Provide the [x, y] coordinate of the cell's center where the given text is located.  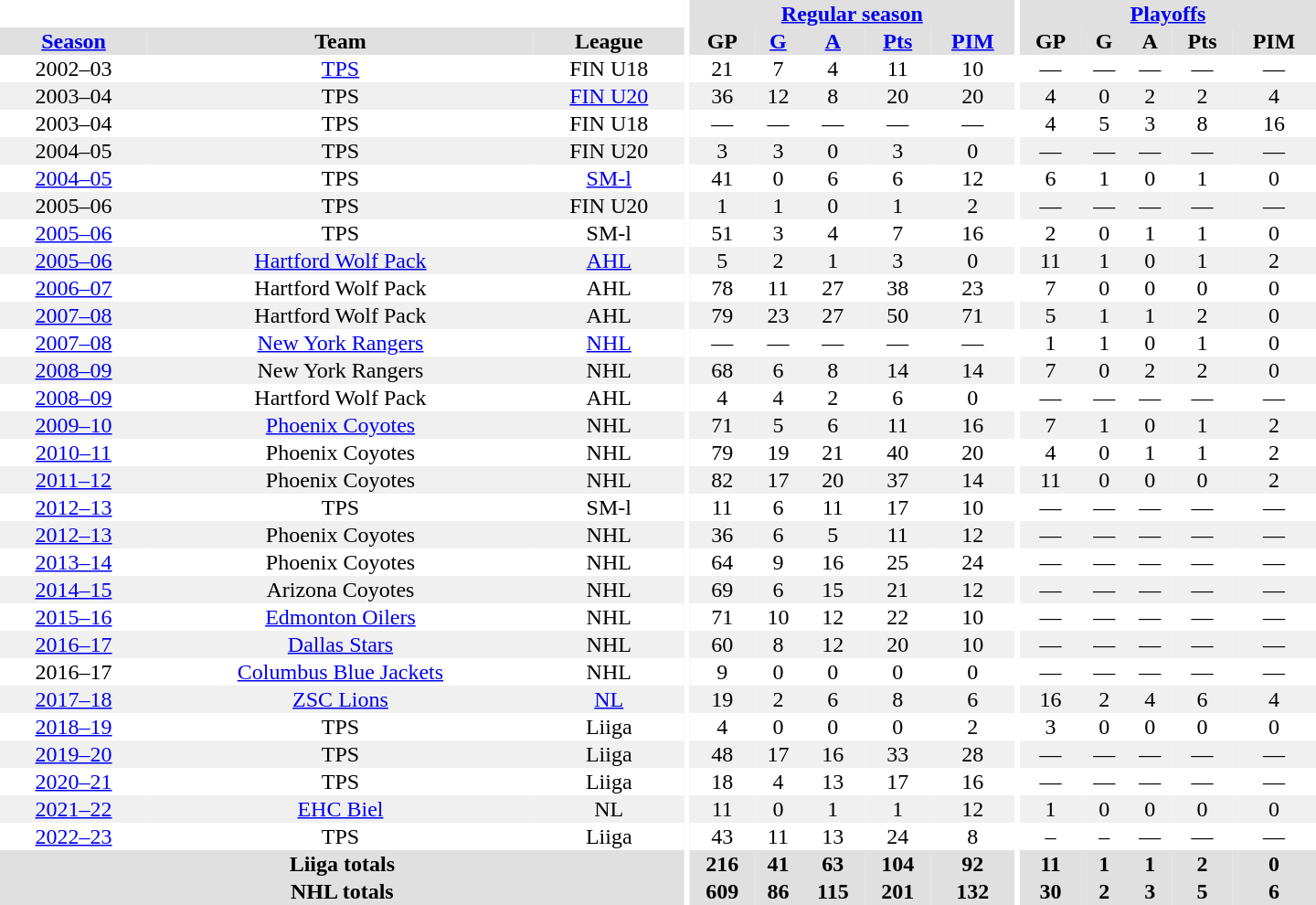
86 [778, 891]
30 [1051, 891]
132 [972, 891]
Liiga totals [342, 864]
104 [897, 864]
92 [972, 864]
2014–15 [73, 590]
115 [833, 891]
216 [722, 864]
2011–12 [73, 480]
15 [833, 590]
EHC Biel [340, 809]
69 [722, 590]
48 [722, 754]
Season [73, 41]
25 [897, 562]
38 [897, 288]
2017–18 [73, 699]
Team [340, 41]
43 [722, 836]
68 [722, 370]
33 [897, 754]
2019–20 [73, 754]
Dallas Stars [340, 644]
2022–23 [73, 836]
78 [722, 288]
2018–19 [73, 727]
51 [722, 233]
ZSC Lions [340, 699]
2020–21 [73, 782]
2006–07 [73, 288]
2009–10 [73, 425]
2010–11 [73, 452]
Playoffs [1168, 14]
201 [897, 891]
2002–03 [73, 69]
2021–22 [73, 809]
League [609, 41]
40 [897, 452]
2015–16 [73, 617]
NHL totals [342, 891]
Arizona Coyotes [340, 590]
Edmonton Oilers [340, 617]
82 [722, 480]
Regular season [852, 14]
50 [897, 315]
18 [722, 782]
28 [972, 754]
22 [897, 617]
609 [722, 891]
2013–14 [73, 562]
63 [833, 864]
37 [897, 480]
60 [722, 644]
64 [722, 562]
Columbus Blue Jackets [340, 672]
